For the text-containing cell, return its midpoint in (X, Y) coordinate format. 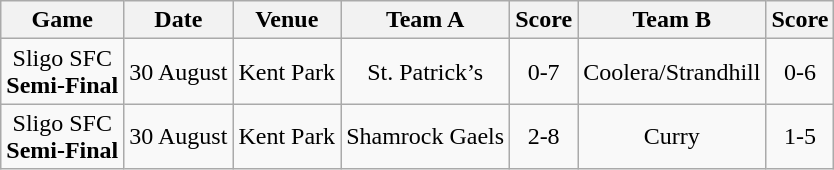
Team A (426, 20)
Coolera/Strandhill (672, 72)
Team B (672, 20)
Game (62, 20)
St. Patrick’s (426, 72)
1-5 (800, 136)
0-7 (544, 72)
Shamrock Gaels (426, 136)
0-6 (800, 72)
Curry (672, 136)
2-8 (544, 136)
Venue (287, 20)
Date (178, 20)
